Extract the (x, y) coordinate from the center of the cell holding the provided text.  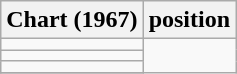
Chart (1967) (72, 20)
position (189, 20)
